Identify which cell holds the provided text, then report its (X, Y) central coordinate. 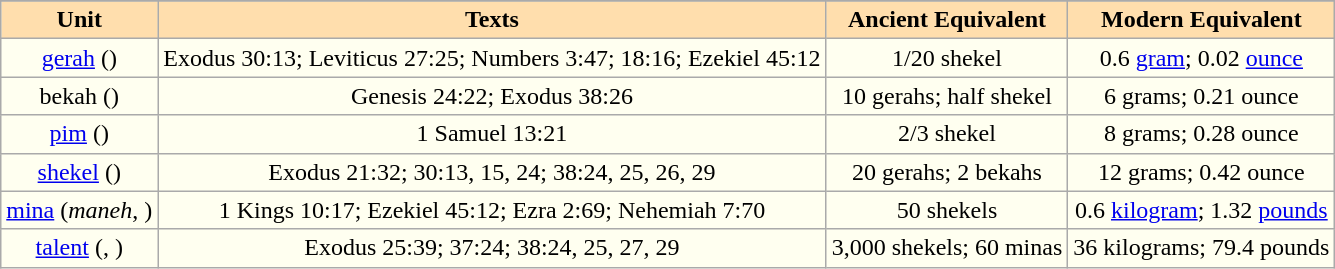
6 grams; 0.21 ounce (1202, 96)
Ancient Equivalent (947, 20)
20 gerahs; 2 bekahs (947, 172)
Texts (492, 20)
1 Kings 10:17; Ezekiel 45:12; Ezra 2:69; Nehemiah 7:70 (492, 210)
talent (, ) (80, 248)
Unit (80, 20)
Genesis 24:22; Exodus 38:26 (492, 96)
Exodus 25:39; 37:24; 38:24, 25, 27, 29 (492, 248)
gerah () (80, 58)
pim () (80, 134)
0.6 kilogram; 1.32 pounds (1202, 210)
1 Samuel 13:21 (492, 134)
12 grams; 0.42 ounce (1202, 172)
mina (maneh, ) (80, 210)
8 grams; 0.28 ounce (1202, 134)
bekah () (80, 96)
Exodus 21:32; 30:13, 15, 24; 38:24, 25, 26, 29 (492, 172)
50 shekels (947, 210)
Modern Equivalent (1202, 20)
1/20 shekel (947, 58)
36 kilograms; 79.4 pounds (1202, 248)
Exodus 30:13; Leviticus 27:25; Numbers 3:47; 18:16; Ezekiel 45:12 (492, 58)
10 gerahs; half shekel (947, 96)
shekel () (80, 172)
3,000 shekels; 60 minas (947, 248)
2/3 shekel (947, 134)
0.6 gram; 0.02 ounce (1202, 58)
